Capture the cell that displays the provided text and extract its (x, y) central coordinate. 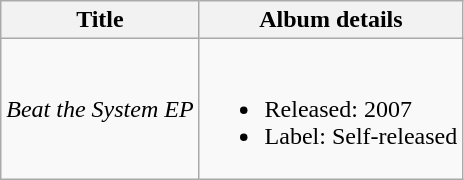
Album details (331, 20)
Beat the System EP (100, 109)
Released: 2007Label: Self-released (331, 109)
Title (100, 20)
